Return [X, Y] of the center of cell containing provided text 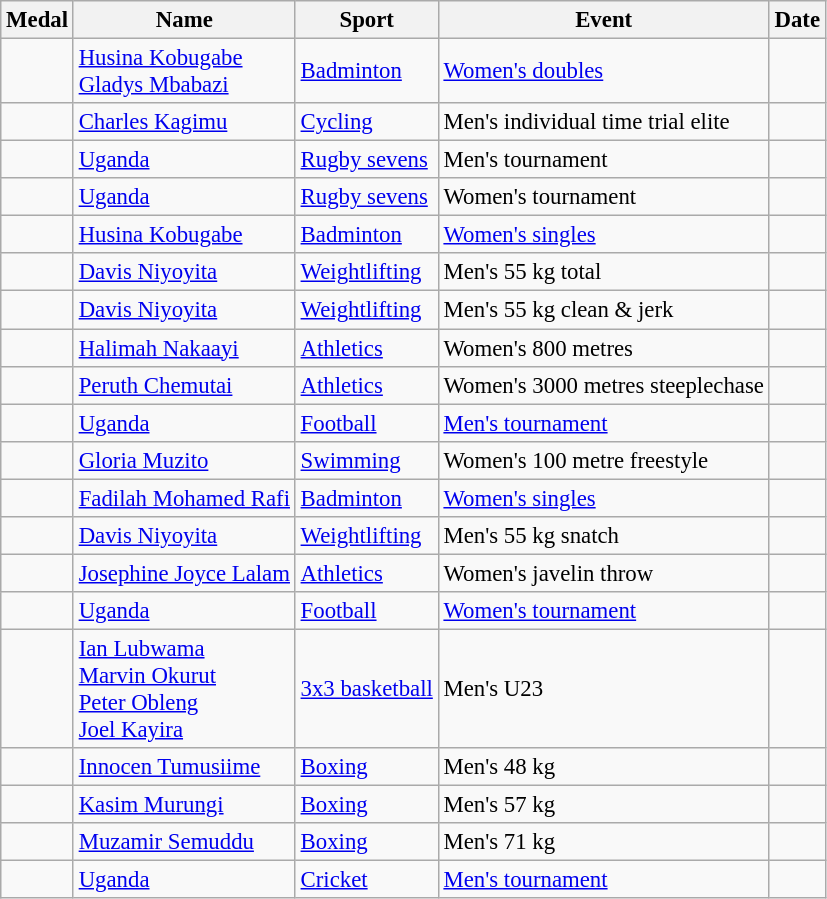
Men's U23 [604, 688]
Medal [38, 20]
Sport [366, 20]
Charles Kagimu [184, 122]
Innocen Tumusiime [184, 767]
Muzamir Semuddu [184, 842]
3x3 basketball [366, 688]
Date [797, 20]
Men's 55 kg snatch [604, 536]
Women's 3000 metres steeplechase [604, 385]
Ian LubwamaMarvin OkurutPeter OblengJoel Kayira [184, 688]
Event [604, 20]
Peruth Chemutai [184, 385]
Gloria Muzito [184, 460]
Swimming [366, 460]
Men's 57 kg [604, 805]
Halimah Nakaayi [184, 348]
Husina KobugabeGladys Mbabazi [184, 72]
Women's 100 metre freestyle [604, 460]
Men's 71 kg [604, 842]
Women's 800 metres [604, 348]
Men's 48 kg [604, 767]
Men's 55 kg clean & jerk [604, 310]
Men's 55 kg total [604, 273]
Fadilah Mohamed Rafi [184, 498]
Men's individual time trial elite [604, 122]
Women's doubles [604, 72]
Kasim Murungi [184, 805]
Name [184, 20]
Women's javelin throw [604, 573]
Cycling [366, 122]
Husina Kobugabe [184, 235]
Cricket [366, 880]
Josephine Joyce Lalam [184, 573]
